Find where the given text appears and provide that cell's center as (x, y) coordinate. 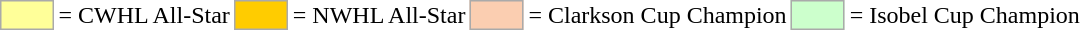
= CWHL All-Star (144, 15)
= NWHL All-Star (379, 15)
= Clarkson Cup Champion (658, 15)
